Detect which cell encompasses the target text, then output its (X, Y) center coordinate. 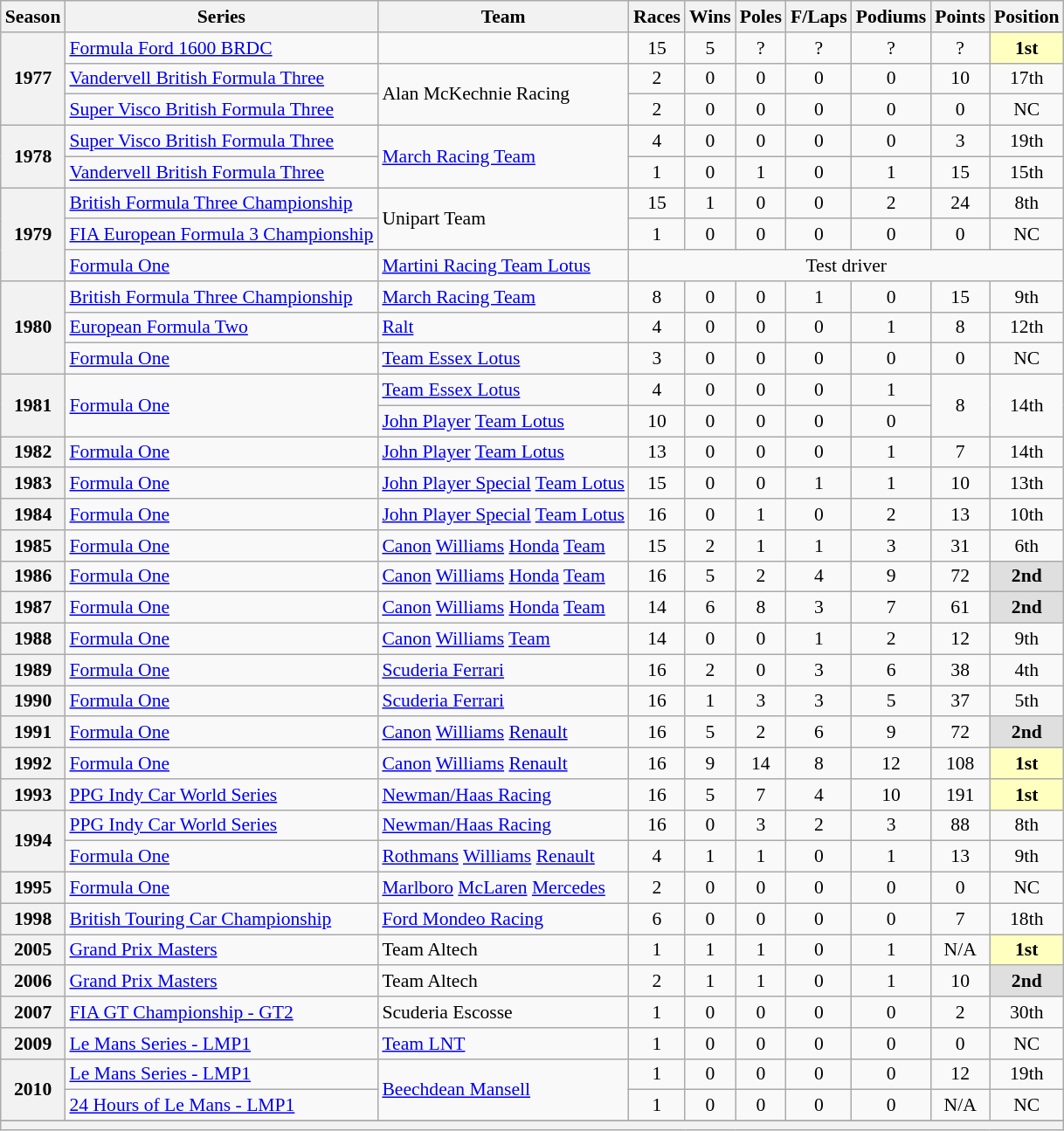
1986 (33, 576)
Team (503, 17)
Podiums (891, 17)
24 (960, 203)
12th (1026, 328)
Canon Williams Team (503, 639)
Scuderia Escosse (503, 1012)
British Touring Car Championship (221, 919)
5th (1026, 701)
Position (1026, 17)
Wins (710, 17)
2006 (33, 982)
Season (33, 17)
2010 (33, 1090)
Unipart Team (503, 218)
1985 (33, 546)
Ford Mondeo Racing (503, 919)
88 (960, 825)
1989 (33, 670)
1990 (33, 701)
FIA GT Championship - GT2 (221, 1012)
1983 (33, 484)
Poles (761, 17)
1979 (33, 234)
Rothmans Williams Renault (503, 857)
18th (1026, 919)
2009 (33, 1044)
38 (960, 670)
6th (1026, 546)
1992 (33, 763)
1980 (33, 328)
1995 (33, 888)
1982 (33, 452)
Points (960, 17)
Test driver (846, 266)
61 (960, 608)
15th (1026, 172)
Ralt (503, 328)
Team LNT (503, 1044)
191 (960, 795)
Formula Ford 1600 BRDC (221, 48)
European Formula Two (221, 328)
1978 (33, 157)
24 Hours of Le Mans - LMP1 (221, 1106)
1987 (33, 608)
1991 (33, 733)
Martini Racing Team Lotus (503, 266)
1994 (33, 840)
2005 (33, 950)
37 (960, 701)
1993 (33, 795)
Series (221, 17)
108 (960, 763)
17th (1026, 79)
2007 (33, 1012)
1998 (33, 919)
1981 (33, 405)
FIA European Formula 3 Championship (221, 235)
Marlboro McLaren Mercedes (503, 888)
1977 (33, 79)
Races (657, 17)
13th (1026, 484)
F/Laps (819, 17)
31 (960, 546)
Alan McKechnie Racing (503, 94)
4th (1026, 670)
1988 (33, 639)
10th (1026, 514)
1984 (33, 514)
Beechdean Mansell (503, 1090)
30th (1026, 1012)
